Search for the cell housing the specified text and yield its (x, y) center coordinate. 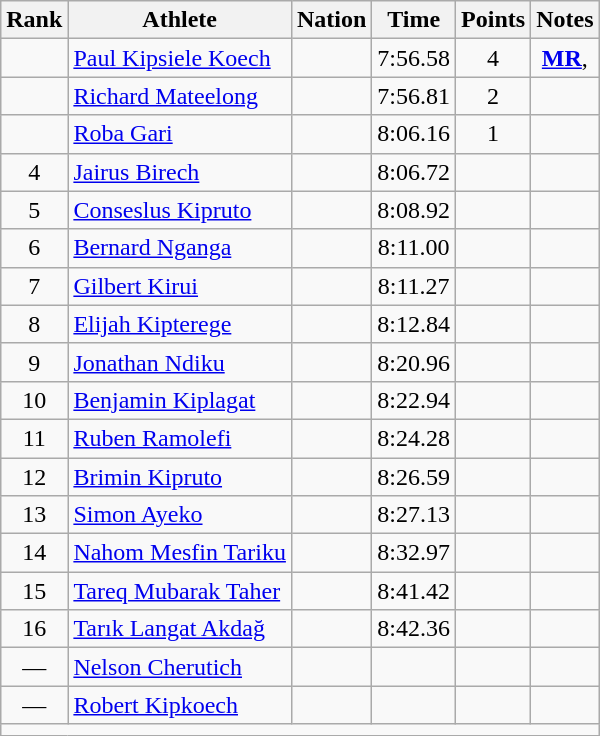
Benjamin Kiplagat (180, 400)
Jairus Birech (180, 172)
5 (34, 210)
Nelson Cherutich (180, 667)
8:24.28 (414, 438)
Simon Ayeko (180, 515)
8:32.97 (414, 553)
14 (34, 553)
9 (34, 362)
7:56.81 (414, 96)
7:56.58 (414, 58)
8:06.16 (414, 134)
1 (494, 134)
Time (414, 20)
Nahom Mesfin Tariku (180, 553)
8:11.00 (414, 248)
8:06.72 (414, 172)
MR, (565, 58)
6 (34, 248)
Bernard Nganga (180, 248)
Gilbert Kirui (180, 286)
Athlete (180, 20)
Ruben Ramolefi (180, 438)
15 (34, 591)
16 (34, 629)
8:41.42 (414, 591)
Jonathan Ndiku (180, 362)
8:27.13 (414, 515)
Notes (565, 20)
Robert Kipkoech (180, 705)
Tareq Mubarak Taher (180, 591)
8:42.36 (414, 629)
Tarık Langat Akdağ (180, 629)
Roba Gari (180, 134)
11 (34, 438)
Richard Mateelong (180, 96)
Points (494, 20)
Brimin Kipruto (180, 477)
Conseslus Kipruto (180, 210)
8:11.27 (414, 286)
Rank (34, 20)
8:12.84 (414, 324)
13 (34, 515)
Elijah Kipterege (180, 324)
8:08.92 (414, 210)
10 (34, 400)
8:22.94 (414, 400)
8:26.59 (414, 477)
8 (34, 324)
Nation (331, 20)
8:20.96 (414, 362)
12 (34, 477)
Paul Kipsiele Koech (180, 58)
2 (494, 96)
7 (34, 286)
